Search for the cell housing the specified text and yield its [x, y] center coordinate. 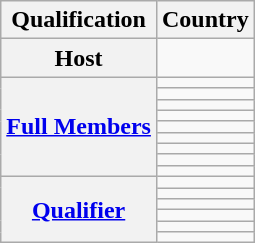
Qualification [79, 20]
Qualifier [79, 209]
Full Members [79, 127]
Country [205, 20]
Host [79, 58]
